Scan for the cell matching the given text and deliver its [x, y] coordinate at center. 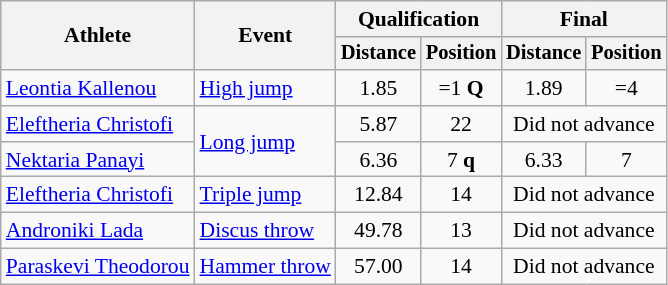
Triple jump [266, 195]
Discus throw [266, 231]
Athlete [98, 36]
57.00 [378, 267]
22 [461, 124]
6.33 [544, 160]
49.78 [378, 231]
5.87 [378, 124]
12.84 [378, 195]
7 [626, 160]
1.89 [544, 88]
Nektaria Panayi [98, 160]
Paraskevi Theodorou [98, 267]
13 [461, 231]
Androniki Lada [98, 231]
Qualification [418, 19]
Hammer throw [266, 267]
Event [266, 36]
Long jump [266, 142]
7 q [461, 160]
High jump [266, 88]
6.36 [378, 160]
=1 Q [461, 88]
=4 [626, 88]
Leontia Kallenou [98, 88]
Final [584, 19]
1.85 [378, 88]
